Locate the cell with the specified text and output its (x, y) center coordinate. 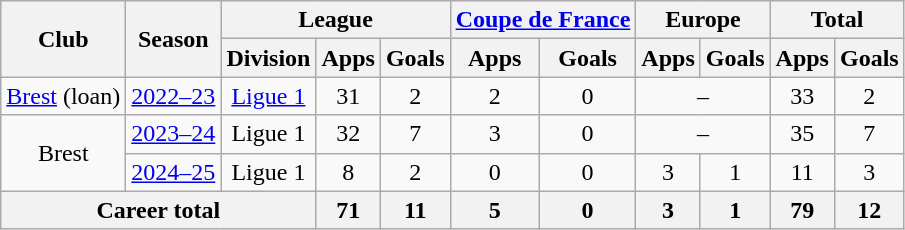
32 (348, 134)
71 (348, 210)
Total (837, 20)
Season (174, 39)
33 (802, 96)
League (336, 20)
31 (348, 96)
5 (494, 210)
2024–25 (174, 172)
8 (348, 172)
2022–23 (174, 96)
12 (869, 210)
Brest (loan) (64, 96)
Coupe de France (543, 20)
79 (802, 210)
Club (64, 39)
Career total (158, 210)
Division (268, 58)
35 (802, 134)
2023–24 (174, 134)
Brest (64, 153)
Europe (703, 20)
